Return (x, y) of the center of cell containing provided text 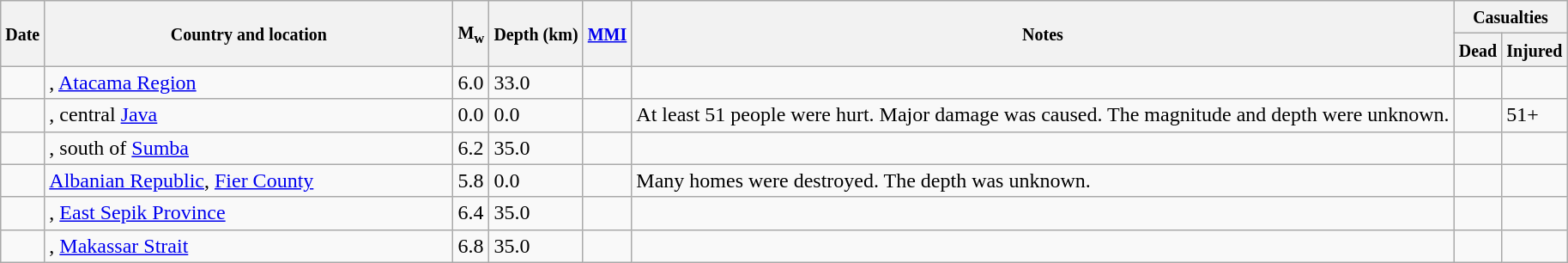
, Makassar Strait (249, 246)
6.2 (471, 148)
6.0 (471, 83)
Albanian Republic, Fier County (249, 180)
Casualties (1510, 17)
6.4 (471, 213)
Many homes were destroyed. The depth was unknown. (1043, 180)
6.8 (471, 246)
, central Java (249, 115)
, East Sepik Province (249, 213)
At least 51 people were hurt. Major damage was caused. The magnitude and depth were unknown. (1043, 115)
Dead (1478, 50)
, Atacama Region (249, 83)
Date (22, 34)
MMI (608, 34)
5.8 (471, 180)
Country and location (249, 34)
Injured (1535, 50)
Depth (km) (536, 34)
, south of Sumba (249, 148)
33.0 (536, 83)
Mw (471, 34)
51+ (1535, 115)
Notes (1043, 34)
